Search for the cell housing the specified text and yield its (x, y) center coordinate. 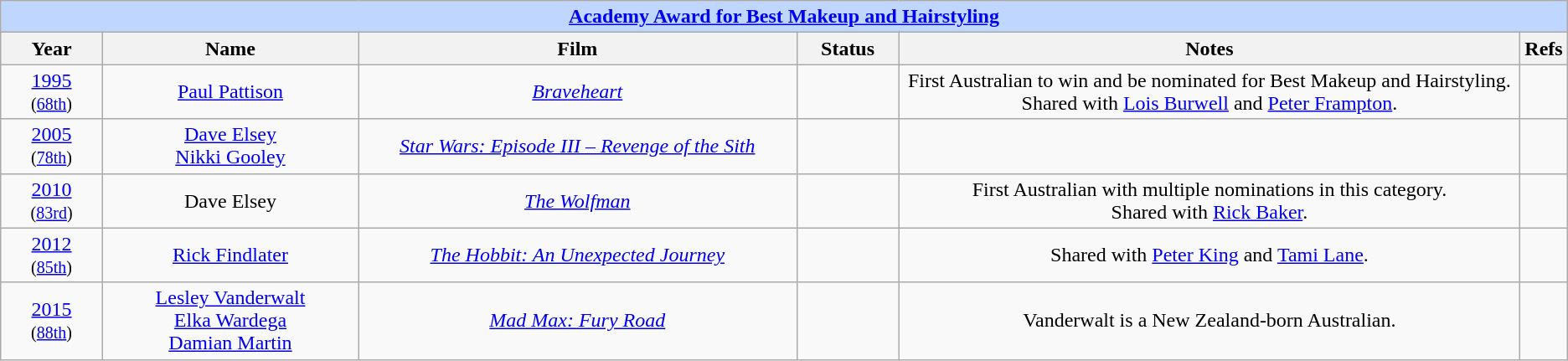
2015(88th) (52, 321)
First Australian to win and be nominated for Best Makeup and Hairstyling.Shared with Lois Burwell and Peter Frampton. (1210, 92)
1995(68th) (52, 92)
Vanderwalt is a New Zealand-born Australian. (1210, 321)
The Hobbit: An Unexpected Journey (578, 255)
First Australian with multiple nominations in this category.Shared with Rick Baker. (1210, 201)
2012(85th) (52, 255)
Shared with Peter King and Tami Lane. (1210, 255)
2010(83rd) (52, 201)
Dave Elsey Nikki Gooley (230, 146)
Dave Elsey (230, 201)
Star Wars: Episode III – Revenge of the Sith (578, 146)
Paul Pattison (230, 92)
Status (848, 49)
The Wolfman (578, 201)
Year (52, 49)
Notes (1210, 49)
Braveheart (578, 92)
Refs (1544, 49)
Name (230, 49)
Academy Award for Best Makeup and Hairstyling (784, 17)
Rick Findlater (230, 255)
Lesley Vanderwalt Elka Wardega Damian Martin (230, 321)
Mad Max: Fury Road (578, 321)
Film (578, 49)
2005(78th) (52, 146)
